Determine the (X, Y) coordinate at the center of the cell enclosing the given text.  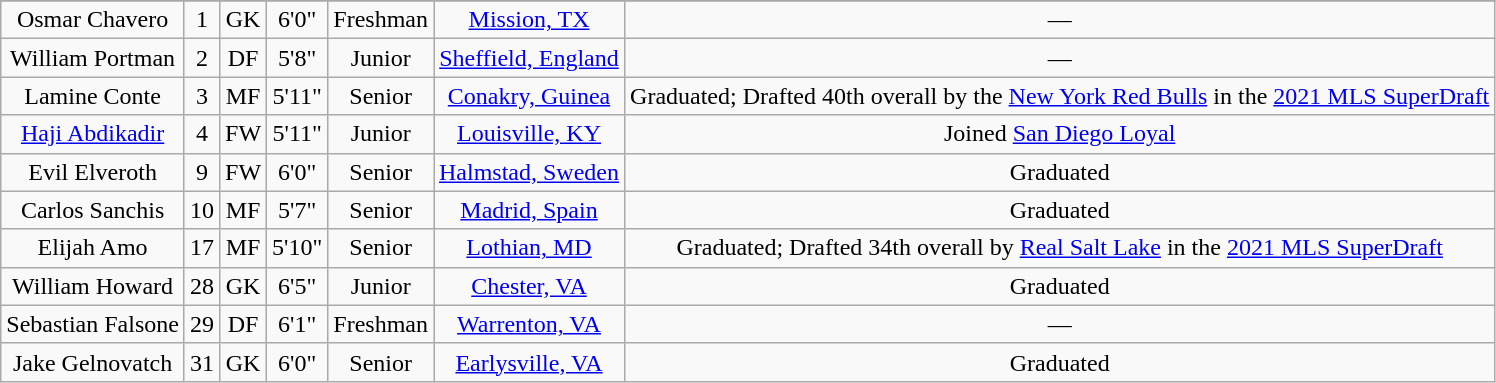
Haji Abdikadir (93, 134)
Earlysville, VA (530, 362)
Carlos Sanchis (93, 210)
29 (202, 324)
Chester, VA (530, 286)
Halmstad, Sweden (530, 172)
5'7" (298, 210)
9 (202, 172)
William Portman (93, 58)
31 (202, 362)
5'10" (298, 248)
Sebastian Falsone (93, 324)
William Howard (93, 286)
Madrid, Spain (530, 210)
Evil Elveroth (93, 172)
6'1" (298, 324)
17 (202, 248)
4 (202, 134)
Sheffield, England (530, 58)
28 (202, 286)
Warrenton, VA (530, 324)
Lothian, MD (530, 248)
6'5" (298, 286)
Conakry, Guinea (530, 96)
Osmar Chavero (93, 20)
5'8" (298, 58)
Elijah Amo (93, 248)
2 (202, 58)
Lamine Conte (93, 96)
3 (202, 96)
Joined San Diego Loyal (1060, 134)
10 (202, 210)
Louisville, KY (530, 134)
Graduated; Drafted 34th overall by Real Salt Lake in the 2021 MLS SuperDraft (1060, 248)
Graduated; Drafted 40th overall by the New York Red Bulls in the 2021 MLS SuperDraft (1060, 96)
Mission, TX (530, 20)
1 (202, 20)
Jake Gelnovatch (93, 362)
